Return the (X, Y) coordinate for the center point of the cell that contains the specified text.  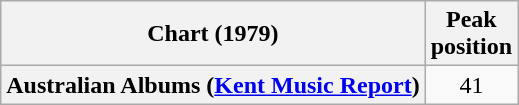
Peak position (471, 34)
Australian Albums (Kent Music Report) (213, 85)
Chart (1979) (213, 34)
41 (471, 85)
